Detect which cell encompasses the target text, then output its [X, Y] center coordinate. 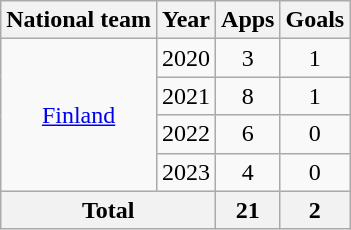
National team [79, 20]
2020 [186, 58]
21 [248, 210]
3 [248, 58]
Finland [79, 115]
2023 [186, 172]
2 [315, 210]
Goals [315, 20]
2022 [186, 134]
4 [248, 172]
Year [186, 20]
8 [248, 96]
6 [248, 134]
Apps [248, 20]
2021 [186, 96]
Total [108, 210]
